For the text-containing cell, return its midpoint in [x, y] coordinate format. 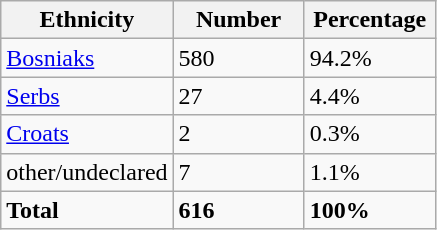
4.4% [370, 96]
Serbs [87, 96]
616 [238, 210]
2 [238, 134]
100% [370, 210]
Total [87, 210]
27 [238, 96]
Bosniaks [87, 58]
Ethnicity [87, 20]
Croats [87, 134]
Percentage [370, 20]
7 [238, 172]
other/undeclared [87, 172]
Number [238, 20]
1.1% [370, 172]
580 [238, 58]
0.3% [370, 134]
94.2% [370, 58]
